Identify which cell holds the provided text, then report its [x, y] central coordinate. 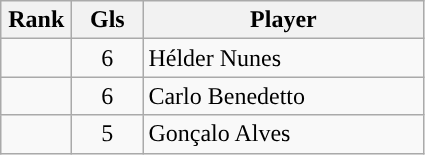
Gonçalo Alves [284, 134]
5 [108, 134]
Hélder Nunes [284, 58]
Rank [36, 20]
Carlo Benedetto [284, 96]
Player [284, 20]
Gls [108, 20]
